Provide the [x, y] coordinate of the cell's center where the given text is located.  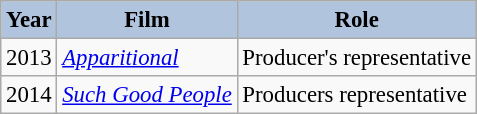
Role [356, 20]
Year [29, 20]
2013 [29, 58]
Producer's representative [356, 58]
Apparitional [147, 58]
2014 [29, 95]
Producers representative [356, 95]
Such Good People [147, 95]
Film [147, 20]
